Provide the [x, y] coordinate of the cell's center where the given text is located.  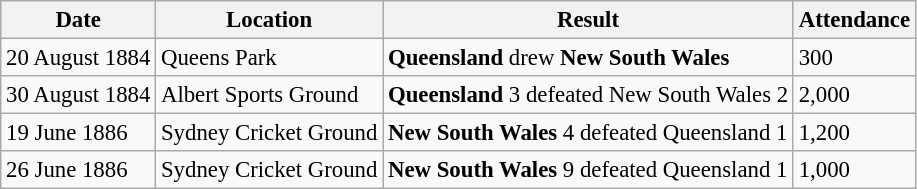
26 June 1886 [78, 170]
1,000 [854, 170]
19 June 1886 [78, 133]
Result [588, 20]
Attendance [854, 20]
1,200 [854, 133]
Location [270, 20]
Queensland drew New South Wales [588, 58]
30 August 1884 [78, 95]
2,000 [854, 95]
20 August 1884 [78, 58]
Queens Park [270, 58]
New South Wales 4 defeated Queensland 1 [588, 133]
New South Wales 9 defeated Queensland 1 [588, 170]
300 [854, 58]
Date [78, 20]
Albert Sports Ground [270, 95]
Queensland 3 defeated New South Wales 2 [588, 95]
